Detect which cell encompasses the target text, then output its (X, Y) center coordinate. 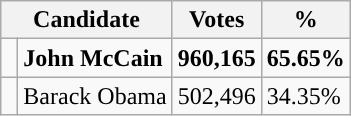
34.35% (306, 96)
% (306, 20)
Barack Obama (95, 96)
960,165 (216, 58)
John McCain (95, 58)
Candidate (86, 20)
502,496 (216, 96)
65.65% (306, 58)
Votes (216, 20)
